Capture the cell that displays the provided text and extract its (X, Y) central coordinate. 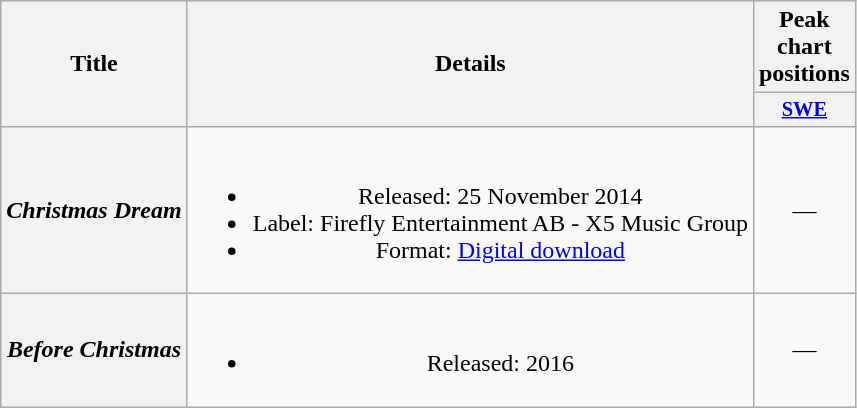
Peak chart positions (804, 47)
Before Christmas (94, 350)
Christmas Dream (94, 210)
Details (470, 64)
Title (94, 64)
Released: 2016 (470, 350)
Released: 25 November 2014Label: Firefly Entertainment AB - X5 Music GroupFormat: Digital download (470, 210)
SWE (804, 110)
